Identify which cell holds the provided text, then report its [x, y] central coordinate. 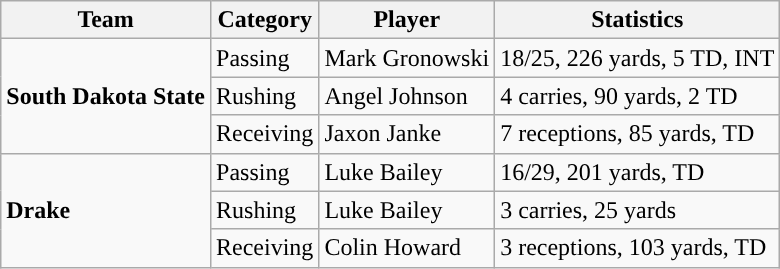
Team [106, 20]
Angel Johnson [407, 96]
Statistics [638, 20]
3 receptions, 103 yards, TD [638, 248]
18/25, 226 yards, 5 TD, INT [638, 58]
3 carries, 25 yards [638, 210]
Drake [106, 210]
16/29, 201 yards, TD [638, 172]
Colin Howard [407, 248]
Category [265, 20]
South Dakota State [106, 96]
Mark Gronowski [407, 58]
4 carries, 90 yards, 2 TD [638, 96]
7 receptions, 85 yards, TD [638, 134]
Jaxon Janke [407, 134]
Player [407, 20]
